Capture the cell that displays the provided text and extract its (X, Y) central coordinate. 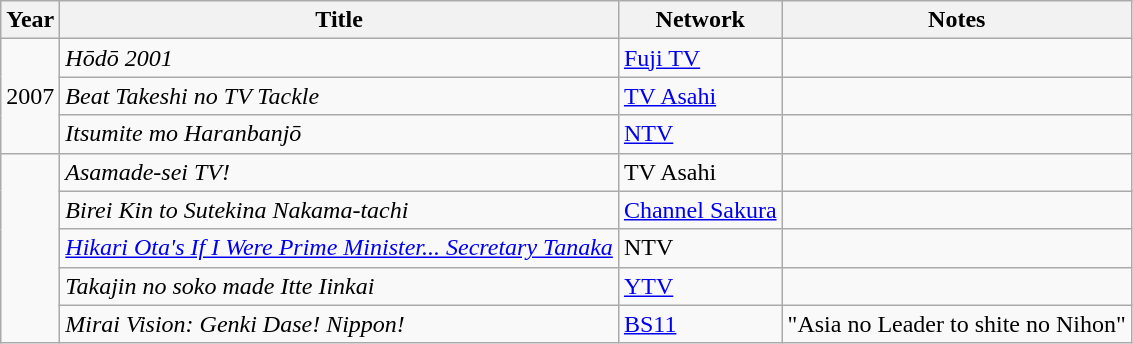
Beat Takeshi no TV Tackle (340, 96)
Fuji TV (700, 58)
Channel Sakura (700, 210)
BS11 (700, 324)
Notes (956, 20)
Year (30, 20)
Mirai Vision: Genki Dase! Nippon! (340, 324)
2007 (30, 96)
Takajin no soko made Itte Iinkai (340, 286)
Birei Kin to Sutekina Nakama-tachi (340, 210)
"Asia no Leader to shite no Nihon" (956, 324)
Itsumite mo Haranbanjō (340, 134)
YTV (700, 286)
Hikari Ota's If I Were Prime Minister... Secretary Tanaka (340, 248)
Network (700, 20)
Hōdō 2001 (340, 58)
Title (340, 20)
Asamade-sei TV! (340, 172)
